Capture the cell that displays the provided text and extract its (x, y) central coordinate. 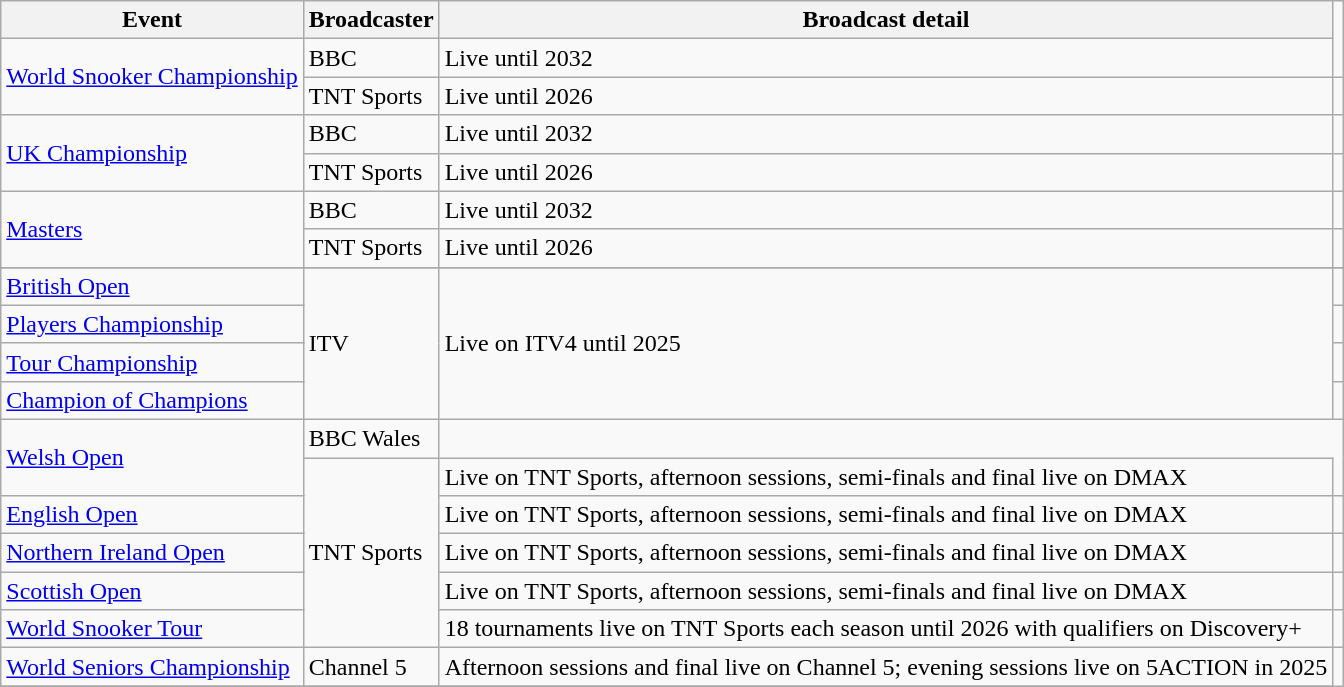
Broadcaster (371, 20)
Players Championship (152, 324)
Channel 5 (371, 667)
Champion of Champions (152, 400)
Event (152, 20)
World Snooker Championship (152, 77)
ITV (371, 343)
UK Championship (152, 153)
Live on ITV4 until 2025 (886, 343)
Afternoon sessions and final live on Channel 5; evening sessions live on 5ACTION in 2025 (886, 667)
Welsh Open (152, 457)
Masters (152, 229)
British Open (152, 286)
World Snooker Tour (152, 629)
Scottish Open (152, 591)
Tour Championship (152, 362)
Northern Ireland Open (152, 553)
World Seniors Championship (152, 667)
Broadcast detail (886, 20)
BBC Wales (371, 438)
18 tournaments live on TNT Sports each season until 2026 with qualifiers on Discovery+ (886, 629)
English Open (152, 515)
